Locate the cell with the specified text and output its (X, Y) center coordinate. 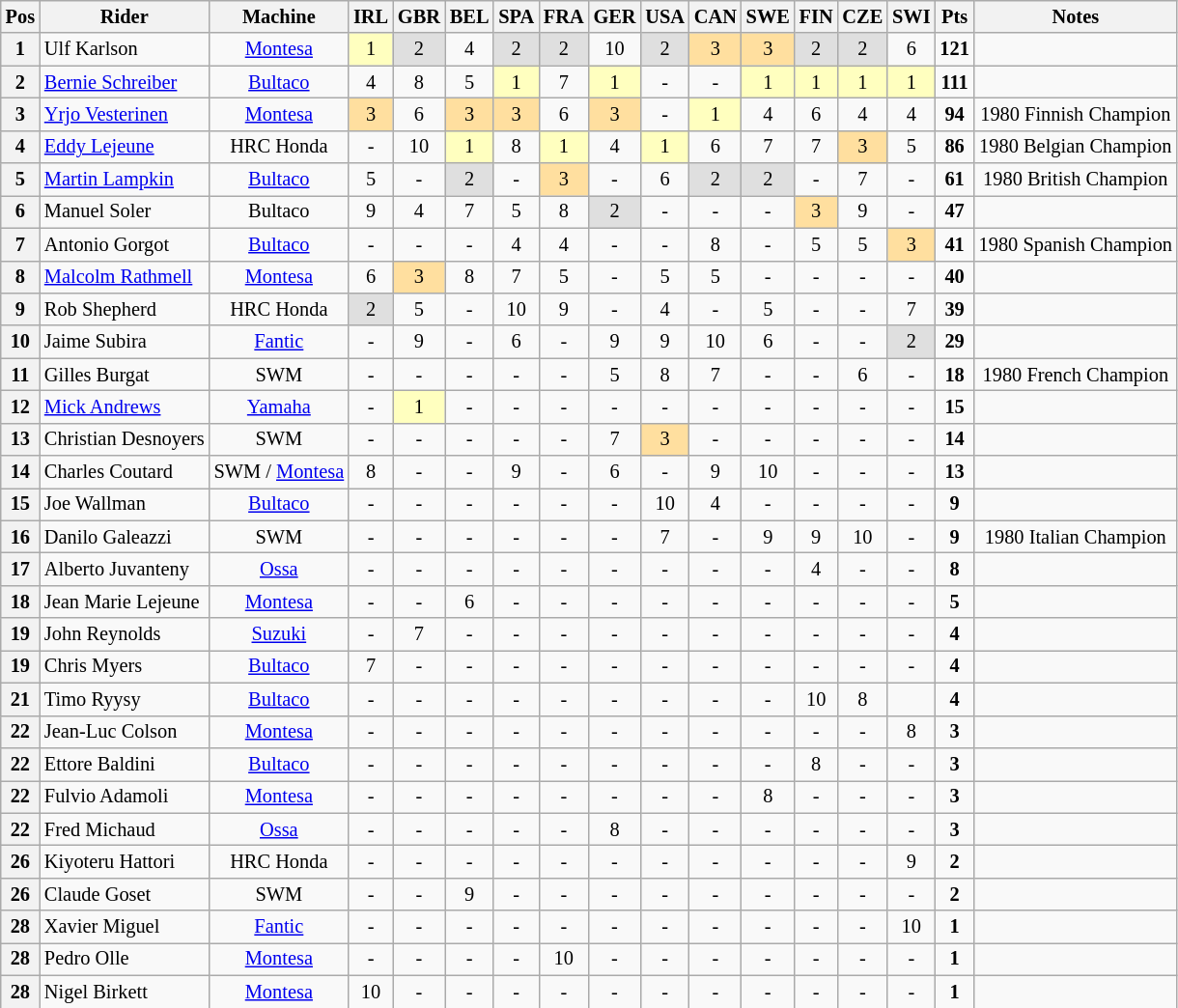
Ulf Karlson (125, 49)
Danilo Galeazzi (125, 537)
Martin Lampkin (125, 180)
Nigel Birkett (125, 992)
Manuel Soler (125, 211)
SWM / Montesa (279, 472)
1980 British Champion (1076, 180)
47 (954, 211)
Rider (125, 16)
USA (664, 16)
17 (20, 569)
86 (954, 147)
Pedro Olle (125, 959)
Antonio Gorgot (125, 244)
GER (615, 16)
FIN (817, 16)
Suzuki (279, 634)
GBR (419, 16)
Yamaha (279, 406)
Pos (20, 16)
21 (20, 699)
SWE (769, 16)
Kiyoteru Hattori (125, 861)
1980 Italian Champion (1076, 537)
Rob Shepherd (125, 309)
1980 Spanish Champion (1076, 244)
CAN (715, 16)
Yrjo Vesterinen (125, 114)
FRA (564, 16)
111 (954, 82)
Bernie Schreiber (125, 82)
Gilles Burgat (125, 375)
CZE (863, 16)
Alberto Juvanteny (125, 569)
Jean Marie Lejeune (125, 602)
Eddy Lejeune (125, 147)
121 (954, 49)
61 (954, 180)
1980 French Champion (1076, 375)
Charles Coutard (125, 472)
Malcolm Rathmell (125, 277)
Christian Desnoyers (125, 439)
Claude Goset (125, 894)
1980 Belgian Champion (1076, 147)
Ettore Baldini (125, 764)
Fulvio Adamoli (125, 797)
Mick Andrews (125, 406)
Jean-Luc Colson (125, 732)
Xavier Miguel (125, 927)
BEL (469, 16)
11 (20, 375)
41 (954, 244)
Machine (279, 16)
16 (20, 537)
SWI (912, 16)
Joe Wallman (125, 504)
Pts (954, 16)
Fred Michaud (125, 829)
Timo Ryysy (125, 699)
SPA (516, 16)
94 (954, 114)
Chris Myers (125, 666)
IRL (371, 16)
Notes (1076, 16)
39 (954, 309)
Jaime Subira (125, 342)
40 (954, 277)
29 (954, 342)
John Reynolds (125, 634)
1980 Finnish Champion (1076, 114)
12 (20, 406)
